Detect which cell encompasses the target text, then output its [x, y] center coordinate. 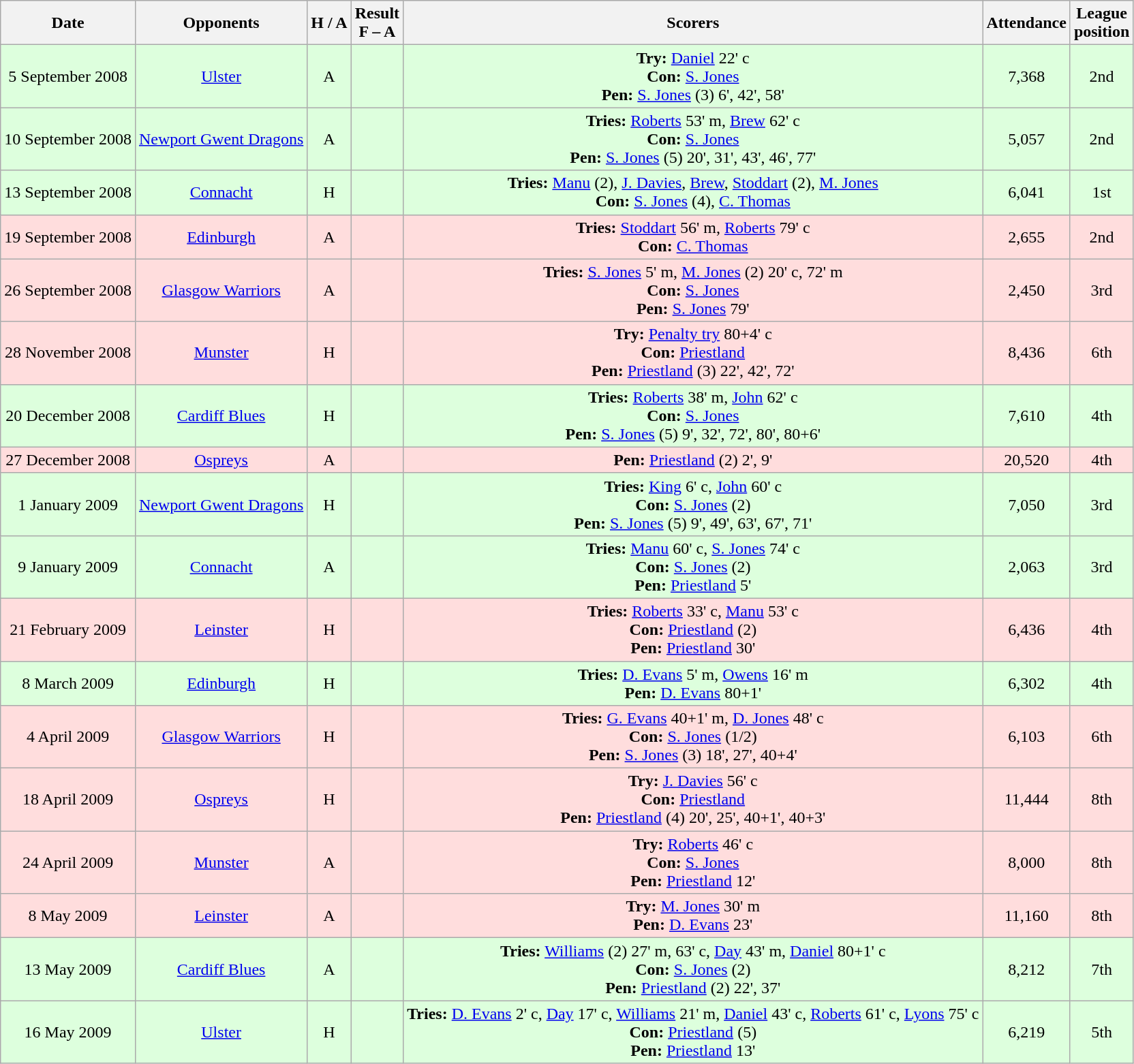
ResultF – A [377, 23]
Try: Roberts 46' cCon: S. JonesPen: Priestland 12' [693, 862]
10 September 2008 [68, 139]
7,050 [1026, 504]
Try: J. Davies 56' cCon: PriestlandPen: Priestland (4) 20', 25', 40+1', 40+3' [693, 800]
16 May 2009 [68, 1032]
5th [1101, 1032]
11,160 [1026, 916]
6,103 [1026, 737]
Tries: Manu 60' c, S. Jones 74' cCon: S. Jones (2)Pen: Priestland 5' [693, 567]
Scorers [693, 23]
11,444 [1026, 800]
19 September 2008 [68, 237]
8 March 2009 [68, 683]
Try: Daniel 22' cCon: S. JonesPen: S. Jones (3) 6', 42', 58' [693, 76]
Tries: Roberts 38' m, John 62' cCon: S. JonesPen: S. Jones (5) 9', 32', 72', 80', 80+6' [693, 416]
6,302 [1026, 683]
1 January 2009 [68, 504]
2,450 [1026, 290]
Leagueposition [1101, 23]
27 December 2008 [68, 460]
7,610 [1026, 416]
21 February 2009 [68, 629]
Tries: Manu (2), J. Davies, Brew, Stoddart (2), M. JonesCon: S. Jones (4), C. Thomas [693, 192]
Tries: G. Evans 40+1' m, D. Jones 48' cCon: S. Jones (1/2)Pen: S. Jones (3) 18', 27', 40+4' [693, 737]
8,436 [1026, 353]
18 April 2009 [68, 800]
Try: Penalty try 80+4' cCon: PriestlandPen: Priestland (3) 22', 42', 72' [693, 353]
4 April 2009 [68, 737]
9 January 2009 [68, 567]
5,057 [1026, 139]
Tries: D. Evans 5' m, Owens 16' mPen: D. Evans 80+1' [693, 683]
Tries: Roberts 53' m, Brew 62' cCon: S. JonesPen: S. Jones (5) 20', 31', 43', 46', 77' [693, 139]
Tries: D. Evans 2' c, Day 17' c, Williams 21' m, Daniel 43' c, Roberts 61' c, Lyons 75' cCon: Priestland (5)Pen: Priestland 13' [693, 1032]
8,000 [1026, 862]
2,063 [1026, 567]
Tries: Roberts 33' c, Manu 53' cCon: Priestland (2)Pen: Priestland 30' [693, 629]
1st [1101, 192]
Tries: Stoddart 56' m, Roberts 79' cCon: C. Thomas [693, 237]
Tries: S. Jones 5' m, M. Jones (2) 20' c, 72' mCon: S. JonesPen: S. Jones 79' [693, 290]
20 December 2008 [68, 416]
2,655 [1026, 237]
7th [1101, 969]
Tries: Williams (2) 27' m, 63' c, Day 43' m, Daniel 80+1' cCon: S. Jones (2)Pen: Priestland (2) 22', 37' [693, 969]
6,041 [1026, 192]
Tries: King 6' c, John 60' cCon: S. Jones (2)Pen: S. Jones (5) 9', 49', 63', 67', 71' [693, 504]
6,436 [1026, 629]
8 May 2009 [68, 916]
H / A [329, 23]
Attendance [1026, 23]
6,219 [1026, 1032]
Try: M. Jones 30' mPen: D. Evans 23' [693, 916]
8,212 [1026, 969]
Pen: Priestland (2) 2', 9' [693, 460]
26 September 2008 [68, 290]
Opponents [221, 23]
5 September 2008 [68, 76]
Date [68, 23]
13 September 2008 [68, 192]
28 November 2008 [68, 353]
7,368 [1026, 76]
20,520 [1026, 460]
24 April 2009 [68, 862]
13 May 2009 [68, 969]
